From the cell containing the given text, extract its center point as (x, y) coordinate. 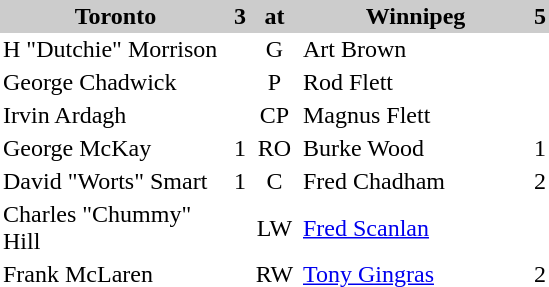
CP (274, 116)
Burke Wood (416, 148)
2 (540, 182)
Winnipeg (416, 16)
David "Worts" Smart (116, 182)
Toronto (116, 16)
LW (274, 228)
Charles "Chummy" Hill (116, 228)
George McKay (116, 148)
P (274, 82)
at (274, 16)
Magnus Flett (416, 116)
C (274, 182)
Rod Flett (416, 82)
Fred Scanlan (416, 228)
5 (540, 16)
George Chadwick (116, 82)
RO (274, 148)
H "Dutchie" Morrison (116, 50)
Irvin Ardagh (116, 116)
Art Brown (416, 50)
Fred Chadham (416, 182)
G (274, 50)
3 (240, 16)
